Search for the cell housing the specified text and yield its (x, y) center coordinate. 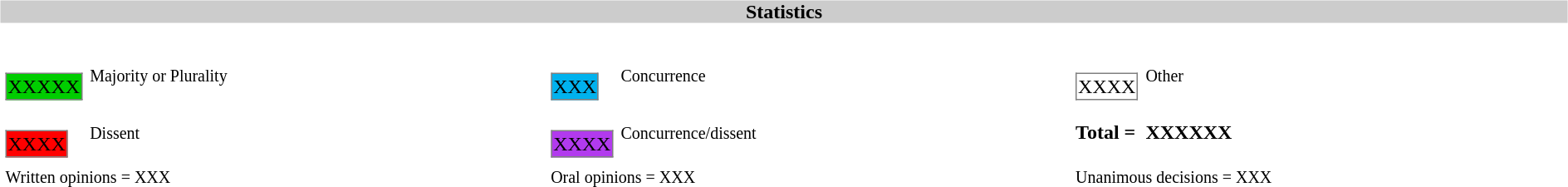
Dissent (316, 132)
Total = (1106, 132)
Other (1354, 76)
Concurrence (844, 76)
Concurrence/dissent (844, 132)
Statistics (784, 12)
XXXXXX (1354, 132)
Majority or Plurality (316, 76)
